Search for the cell housing the specified text and yield its (X, Y) center coordinate. 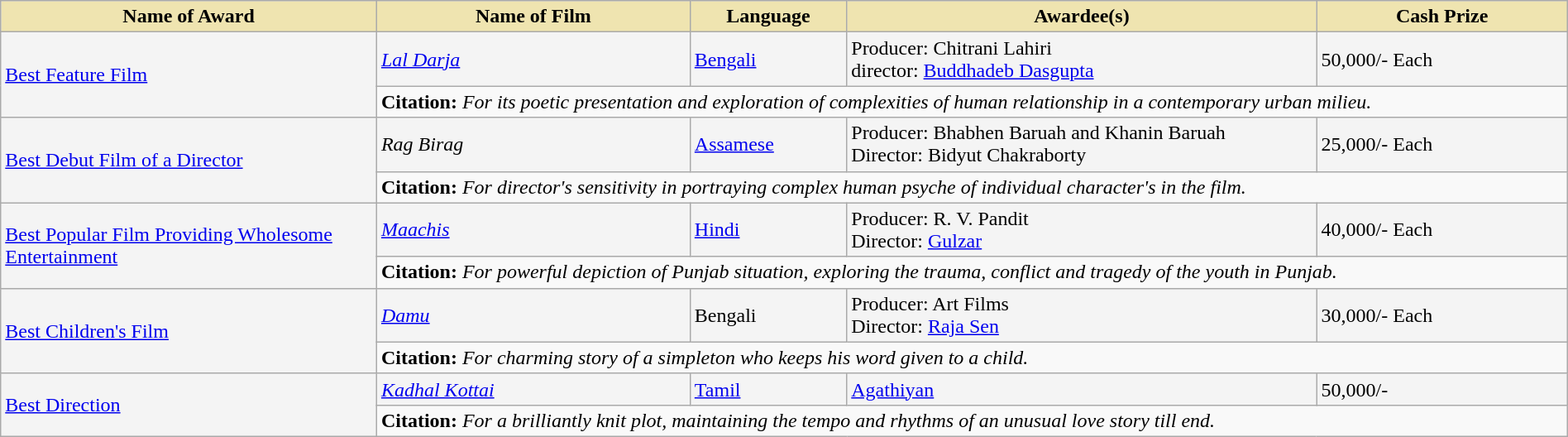
Lal Darja (533, 60)
Maachis (533, 230)
Best Direction (189, 405)
Producer: Bhabhen Baruah and Khanin BaruahDirector: Bidyut Chakraborty (1082, 144)
Kadhal Kottai (533, 389)
Citation: For director's sensitivity in portraying complex human psyche of individual character's in the film. (972, 187)
Best Debut Film of a Director (189, 161)
Best Feature Film (189, 74)
Producer: Art FilmsDirector: Raja Sen (1082, 315)
50,000/- Each (1442, 60)
Tamil (767, 389)
40,000/- Each (1442, 230)
Best Popular Film Providing Wholesome Entertainment (189, 245)
Producer: Chitrani Lahiridirector: Buddhadeb Dasgupta (1082, 60)
Agathiyan (1082, 389)
Cash Prize (1442, 17)
Awardee(s) (1082, 17)
30,000/- Each (1442, 315)
Citation: For powerful depiction of Punjab situation, exploring the trauma, conflict and tragedy of the youth in Punjab. (972, 272)
Name of Award (189, 17)
Citation: For charming story of a simpleton who keeps his word given to a child. (972, 358)
25,000/- Each (1442, 144)
Damu (533, 315)
Rag Birag (533, 144)
Name of Film (533, 17)
Producer: R. V. PanditDirector: Gulzar (1082, 230)
Language (767, 17)
50,000/- (1442, 389)
Hindi (767, 230)
Assamese (767, 144)
Citation: For a brilliantly knit plot, maintaining the tempo and rhythms of an unusual love story till end. (972, 420)
Best Children's Film (189, 331)
Citation: For its poetic presentation and exploration of complexities of human relationship in a contemporary urban milieu. (972, 102)
